Detect which cell encompasses the target text, then output its (x, y) center coordinate. 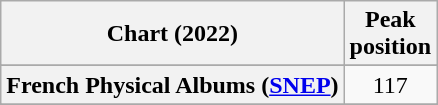
117 (390, 85)
Chart (2022) (172, 34)
French Physical Albums (SNEP) (172, 85)
Peakposition (390, 34)
